Search for the cell housing the specified text and yield its [X, Y] center coordinate. 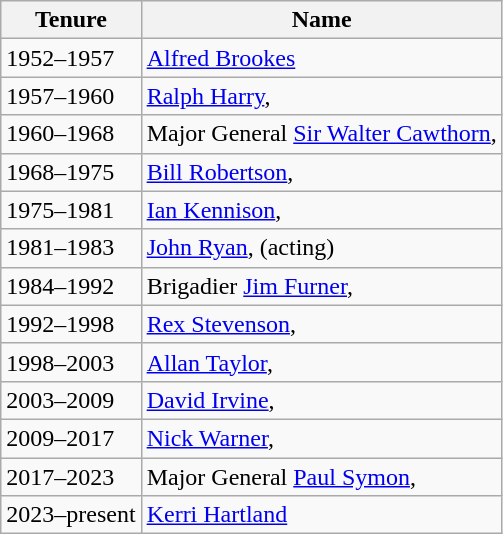
2017–2023 [71, 477]
Brigadier Jim Furner, [322, 286]
2009–2017 [71, 438]
Nick Warner, [322, 438]
1960–1968 [71, 134]
1998–2003 [71, 362]
David Irvine, [322, 400]
Major General Sir Walter Cawthorn, [322, 134]
Rex Stevenson, [322, 324]
Major General Paul Symon, [322, 477]
1981–1983 [71, 248]
1984–1992 [71, 286]
2023–present [71, 515]
2003–2009 [71, 400]
1957–1960 [71, 96]
Ralph Harry, [322, 96]
Allan Taylor, [322, 362]
1975–1981 [71, 210]
1992–1998 [71, 324]
1968–1975 [71, 172]
John Ryan, (acting) [322, 248]
Kerri Hartland [322, 515]
Name [322, 20]
1952–1957 [71, 58]
Bill Robertson, [322, 172]
Ian Kennison, [322, 210]
Alfred Brookes [322, 58]
Tenure [71, 20]
